Return (x, y) of the center of cell containing provided text 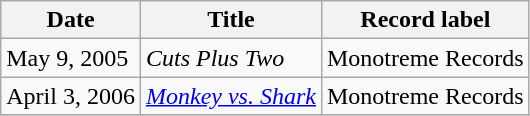
Monkey vs. Shark (230, 96)
Cuts Plus Two (230, 58)
Record label (425, 20)
April 3, 2006 (71, 96)
Date (71, 20)
May 9, 2005 (71, 58)
Title (230, 20)
